Provide the (x, y) coordinate of the cell's center where the given text is located.  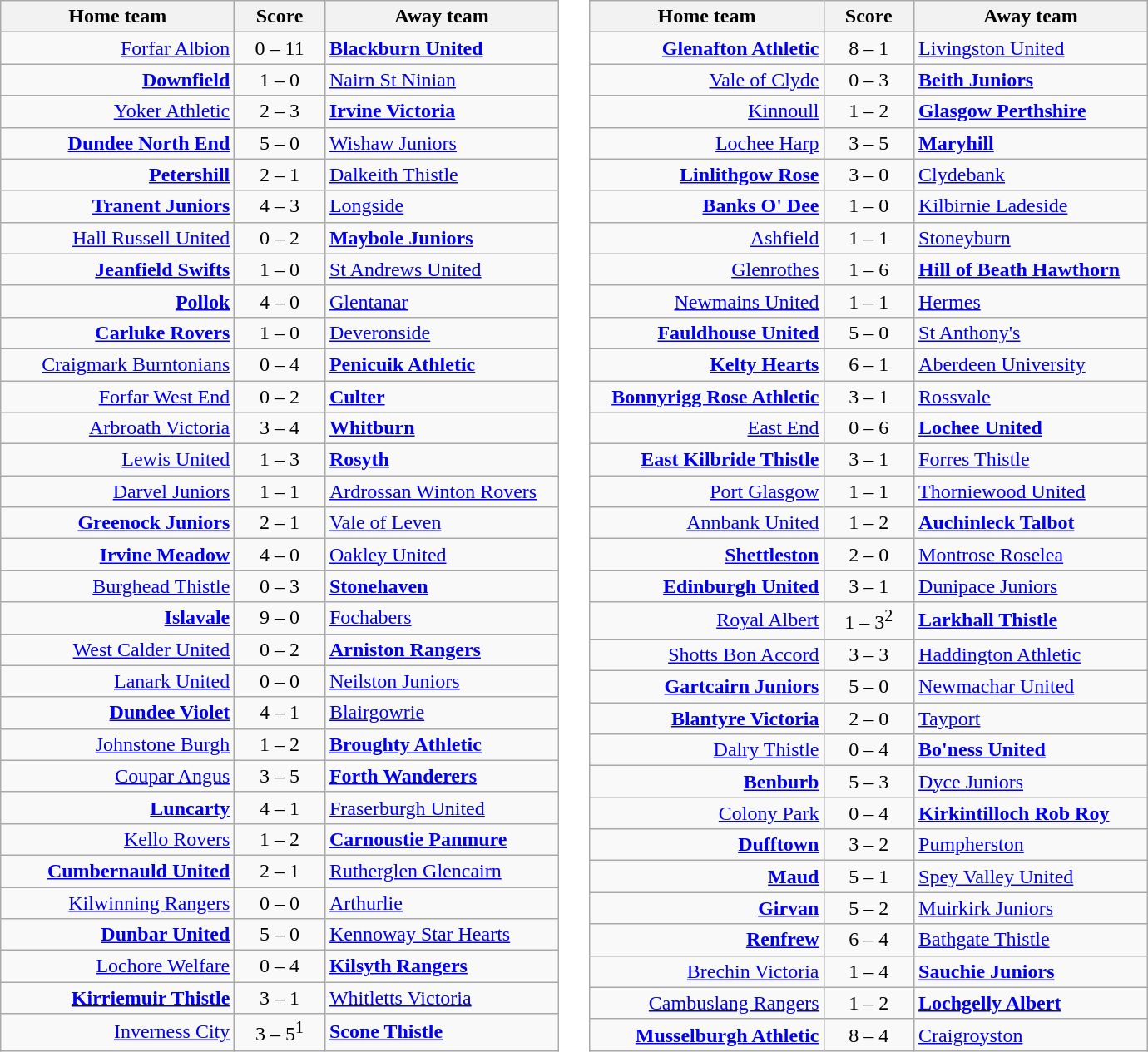
Renfrew (707, 940)
Musselburgh Athletic (707, 1035)
Yoker Athletic (118, 111)
Glasgow Perthshire (1032, 111)
8 – 4 (868, 1035)
Glenafton Athletic (707, 48)
4 – 3 (280, 206)
Kirriemuir Thistle (118, 998)
Neilston Juniors (441, 681)
3 – 0 (868, 175)
Hall Russell United (118, 238)
Lochore Welfare (118, 966)
Dunipace Juniors (1032, 586)
Newmains United (707, 301)
Newmachar United (1032, 687)
Forfar West End (118, 397)
Fraserburgh United (441, 808)
Dundee Violet (118, 713)
1 – 6 (868, 269)
Whitburn (441, 428)
Longside (441, 206)
Brechin Victoria (707, 971)
3 – 4 (280, 428)
Burghead Thistle (118, 586)
Kelty Hearts (707, 364)
Linlithgow Rose (707, 175)
Larkhall Thistle (1032, 620)
St Anthony's (1032, 333)
Auchinleck Talbot (1032, 523)
Clydebank (1032, 175)
Greenock Juniors (118, 523)
Jeanfield Swifts (118, 269)
2 – 3 (280, 111)
Shotts Bon Accord (707, 654)
Johnstone Burgh (118, 744)
Hill of Beath Hawthorn (1032, 269)
Kinnoull (707, 111)
Rosyth (441, 460)
Bathgate Thistle (1032, 940)
Benburb (707, 782)
Girvan (707, 908)
0 – 11 (280, 48)
Tayport (1032, 719)
East Kilbride Thistle (707, 460)
Bo'ness United (1032, 750)
3 – 3 (868, 654)
Maud (707, 877)
Arbroath Victoria (118, 428)
6 – 1 (868, 364)
Dufftown (707, 845)
Vale of Leven (441, 523)
Broughty Athletic (441, 744)
Irvine Victoria (441, 111)
Pollok (118, 301)
Lochee United (1032, 428)
1 – 32 (868, 620)
Kilwinning Rangers (118, 902)
Stonehaven (441, 586)
1 – 3 (280, 460)
Darvel Juniors (118, 491)
Kilbirnie Ladeside (1032, 206)
Banks O' Dee (707, 206)
Lanark United (118, 681)
6 – 4 (868, 940)
3 – 2 (868, 845)
Maybole Juniors (441, 238)
Port Glasgow (707, 491)
Forres Thistle (1032, 460)
Dyce Juniors (1032, 782)
Kello Rovers (118, 839)
Kirkintilloch Rob Roy (1032, 813)
Luncarty (118, 808)
Coupar Angus (118, 776)
Sauchie Juniors (1032, 971)
Montrose Roselea (1032, 555)
Petershill (118, 175)
Blackburn United (441, 48)
Forth Wanderers (441, 776)
Lochee Harp (707, 143)
Inverness City (118, 1033)
Beith Juniors (1032, 80)
Ashfield (707, 238)
Fauldhouse United (707, 333)
1 – 4 (868, 971)
Vale of Clyde (707, 80)
Royal Albert (707, 620)
Dalry Thistle (707, 750)
Forfar Albion (118, 48)
Cambuslang Rangers (707, 1003)
0 – 6 (868, 428)
Carluke Rovers (118, 333)
Islavale (118, 618)
5 – 3 (868, 782)
Gartcairn Juniors (707, 687)
5 – 1 (868, 877)
Kilsyth Rangers (441, 966)
Irvine Meadow (118, 555)
Cumbernauld United (118, 871)
Nairn St Ninian (441, 80)
Pumpherston (1032, 845)
Blantyre Victoria (707, 719)
Aberdeen University (1032, 364)
Livingston United (1032, 48)
Scone Thistle (441, 1033)
9 – 0 (280, 618)
St Andrews United (441, 269)
Haddington Athletic (1032, 654)
Tranent Juniors (118, 206)
Ardrossan Winton Rovers (441, 491)
Spey Valley United (1032, 877)
Whitletts Victoria (441, 998)
Muirkirk Juniors (1032, 908)
Annbank United (707, 523)
Fochabers (441, 618)
Culter (441, 397)
Carnoustie Panmure (441, 839)
Deveronside (441, 333)
Dalkeith Thistle (441, 175)
Rutherglen Glencairn (441, 871)
Lewis United (118, 460)
East End (707, 428)
Downfield (118, 80)
Hermes (1032, 301)
Craigmark Burntonians (118, 364)
Thorniewood United (1032, 491)
Stoneyburn (1032, 238)
Rossvale (1032, 397)
Glenrothes (707, 269)
Wishaw Juniors (441, 143)
Glentanar (441, 301)
5 – 2 (868, 908)
Lochgelly Albert (1032, 1003)
Maryhill (1032, 143)
Arthurlie (441, 902)
8 – 1 (868, 48)
Penicuik Athletic (441, 364)
Blairgowrie (441, 713)
Dundee North End (118, 143)
Bonnyrigg Rose Athletic (707, 397)
Edinburgh United (707, 586)
3 – 51 (280, 1033)
Colony Park (707, 813)
Kennoway Star Hearts (441, 935)
Craigroyston (1032, 1035)
Shettleston (707, 555)
West Calder United (118, 649)
Oakley United (441, 555)
Dunbar United (118, 935)
Arniston Rangers (441, 649)
